Identify which cell holds the provided text, then report its [x, y] central coordinate. 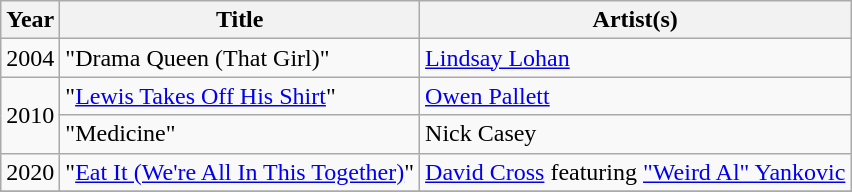
"Eat It (We're All In This Together)" [240, 172]
2004 [30, 58]
"Lewis Takes Off His Shirt" [240, 96]
Year [30, 20]
Nick Casey [636, 134]
Artist(s) [636, 20]
"Drama Queen (That Girl)" [240, 58]
Title [240, 20]
2020 [30, 172]
Owen Pallett [636, 96]
David Cross featuring "Weird Al" Yankovic [636, 172]
2010 [30, 115]
"Medicine" [240, 134]
Lindsay Lohan [636, 58]
